Capture the cell that displays the provided text and extract its [X, Y] central coordinate. 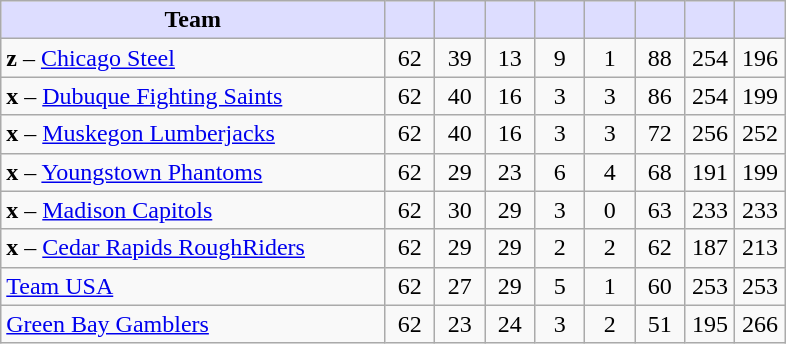
196 [760, 58]
266 [760, 324]
x – Muskegon Lumberjacks [193, 134]
27 [460, 286]
x – Dubuque Fighting Saints [193, 96]
5 [560, 286]
213 [760, 248]
z – Chicago Steel [193, 58]
Team [193, 20]
191 [710, 172]
Green Bay Gamblers [193, 324]
51 [660, 324]
63 [660, 210]
30 [460, 210]
x – Madison Capitols [193, 210]
256 [710, 134]
68 [660, 172]
60 [660, 286]
x – Cedar Rapids RoughRiders [193, 248]
86 [660, 96]
13 [510, 58]
88 [660, 58]
6 [560, 172]
195 [710, 324]
24 [510, 324]
0 [610, 210]
9 [560, 58]
4 [610, 172]
39 [460, 58]
187 [710, 248]
72 [660, 134]
x – Youngstown Phantoms [193, 172]
Team USA [193, 286]
252 [760, 134]
